Return [X, Y] of the center of cell containing provided text 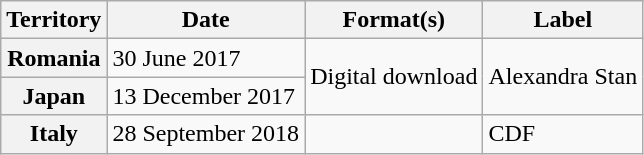
Format(s) [394, 20]
CDF [563, 134]
Territory [54, 20]
30 June 2017 [206, 58]
13 December 2017 [206, 96]
Japan [54, 96]
28 September 2018 [206, 134]
Label [563, 20]
Date [206, 20]
Alexandra Stan [563, 77]
Digital download [394, 77]
Romania [54, 58]
Italy [54, 134]
